Return the (x, y) coordinate for the center point of the cell that contains the specified text.  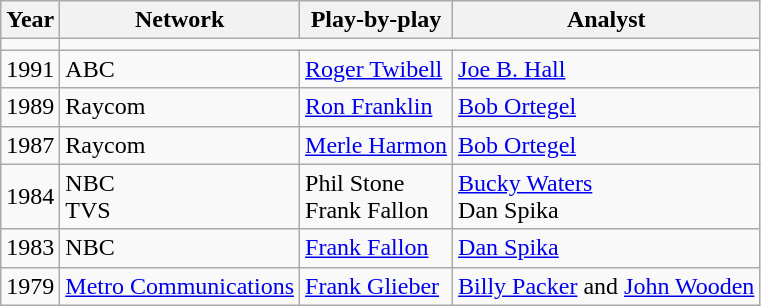
1984 (30, 196)
1991 (30, 69)
Year (30, 20)
Phil StoneFrank Fallon (376, 196)
Bucky WatersDan Spika (606, 196)
Ron Franklin (376, 107)
ABC (180, 69)
1979 (30, 286)
Dan Spika (606, 248)
Frank Glieber (376, 286)
NBC (180, 248)
1989 (30, 107)
Metro Communications (180, 286)
Merle Harmon (376, 145)
Network (180, 20)
Frank Fallon (376, 248)
NBCTVS (180, 196)
1983 (30, 248)
Joe B. Hall (606, 69)
Roger Twibell (376, 69)
Play-by-play (376, 20)
1987 (30, 145)
Analyst (606, 20)
Billy Packer and John Wooden (606, 286)
